Capture the cell that displays the provided text and extract its (X, Y) central coordinate. 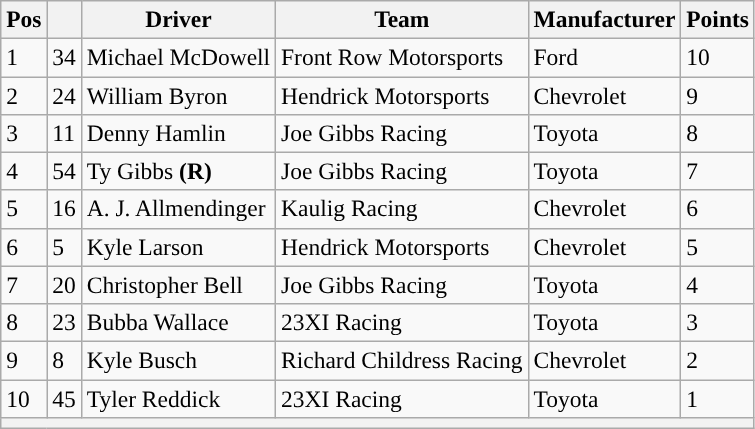
Driver (178, 19)
24 (64, 95)
Richard Childress Racing (402, 360)
16 (64, 209)
William Byron (178, 95)
Front Row Motorsports (402, 57)
11 (64, 133)
34 (64, 57)
Michael McDowell (178, 57)
Pos (24, 19)
Team (402, 19)
Tyler Reddick (178, 398)
23 (64, 322)
Manufacturer (604, 19)
Points (718, 19)
20 (64, 285)
A. J. Allmendinger (178, 209)
Kaulig Racing (402, 209)
Ford (604, 57)
Kyle Busch (178, 360)
Kyle Larson (178, 247)
54 (64, 171)
45 (64, 398)
Christopher Bell (178, 285)
Denny Hamlin (178, 133)
Ty Gibbs (R) (178, 171)
Bubba Wallace (178, 322)
